Determine the [X, Y] coordinate at the center of the cell enclosing the given text.  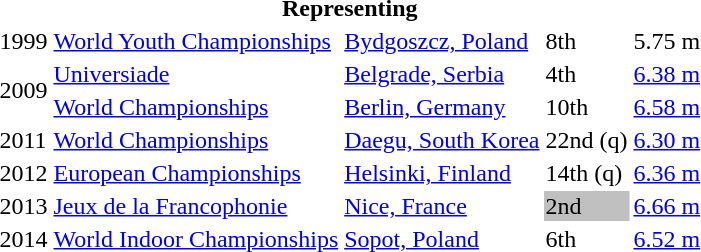
Berlin, Germany [442, 107]
Daegu, South Korea [442, 140]
8th [586, 41]
Bydgoszcz, Poland [442, 41]
Helsinki, Finland [442, 173]
World Youth Championships [196, 41]
14th (q) [586, 173]
Nice, France [442, 206]
Universiade [196, 74]
2nd [586, 206]
10th [586, 107]
Belgrade, Serbia [442, 74]
4th [586, 74]
European Championships [196, 173]
Jeux de la Francophonie [196, 206]
22nd (q) [586, 140]
